Provide the (X, Y) coordinate of the cell's center where the given text is located.  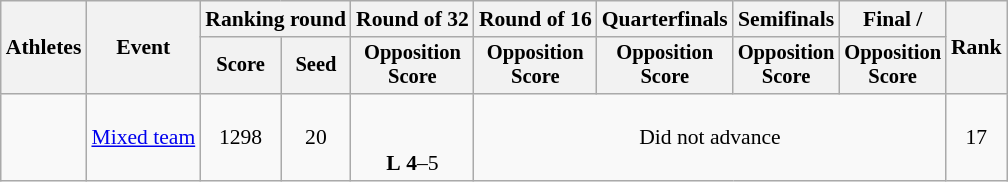
Round of 16 (536, 19)
17 (976, 138)
Quarterfinals (665, 19)
1298 (240, 138)
Final / (892, 19)
L 4–5 (412, 138)
Did not advance (710, 138)
Seed (316, 66)
Round of 32 (412, 19)
Score (240, 66)
Event (143, 48)
Athletes (44, 48)
20 (316, 138)
Ranking round (276, 19)
Mixed team (143, 138)
Rank (976, 48)
Semifinals (786, 19)
